Pinpoint the cell where the given text exists, returning its [X, Y] midpoint coordinate. 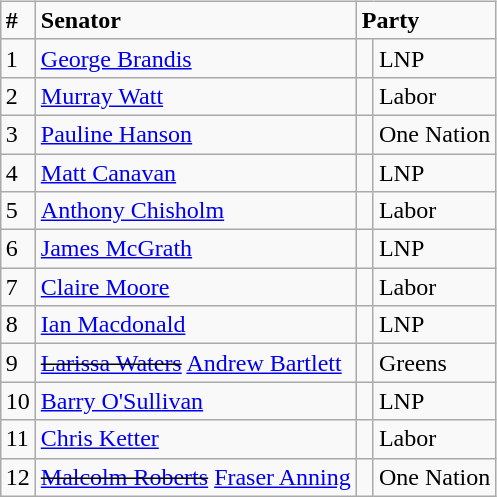
Pauline Hanson [196, 134]
6 [18, 249]
Party [426, 20]
Murray Watt [196, 96]
9 [18, 363]
George Brandis [196, 58]
7 [18, 287]
Senator [196, 20]
James McGrath [196, 249]
1 [18, 58]
8 [18, 325]
Greens [434, 363]
3 [18, 134]
Ian Macdonald [196, 325]
Malcolm Roberts Fraser Anning [196, 477]
2 [18, 96]
Barry O'Sullivan [196, 401]
Matt Canavan [196, 173]
# [18, 20]
11 [18, 439]
Larissa Waters Andrew Bartlett [196, 363]
12 [18, 477]
10 [18, 401]
Claire Moore [196, 287]
Anthony Chisholm [196, 211]
Chris Ketter [196, 439]
4 [18, 173]
5 [18, 211]
